Capture the cell that displays the provided text and extract its [X, Y] central coordinate. 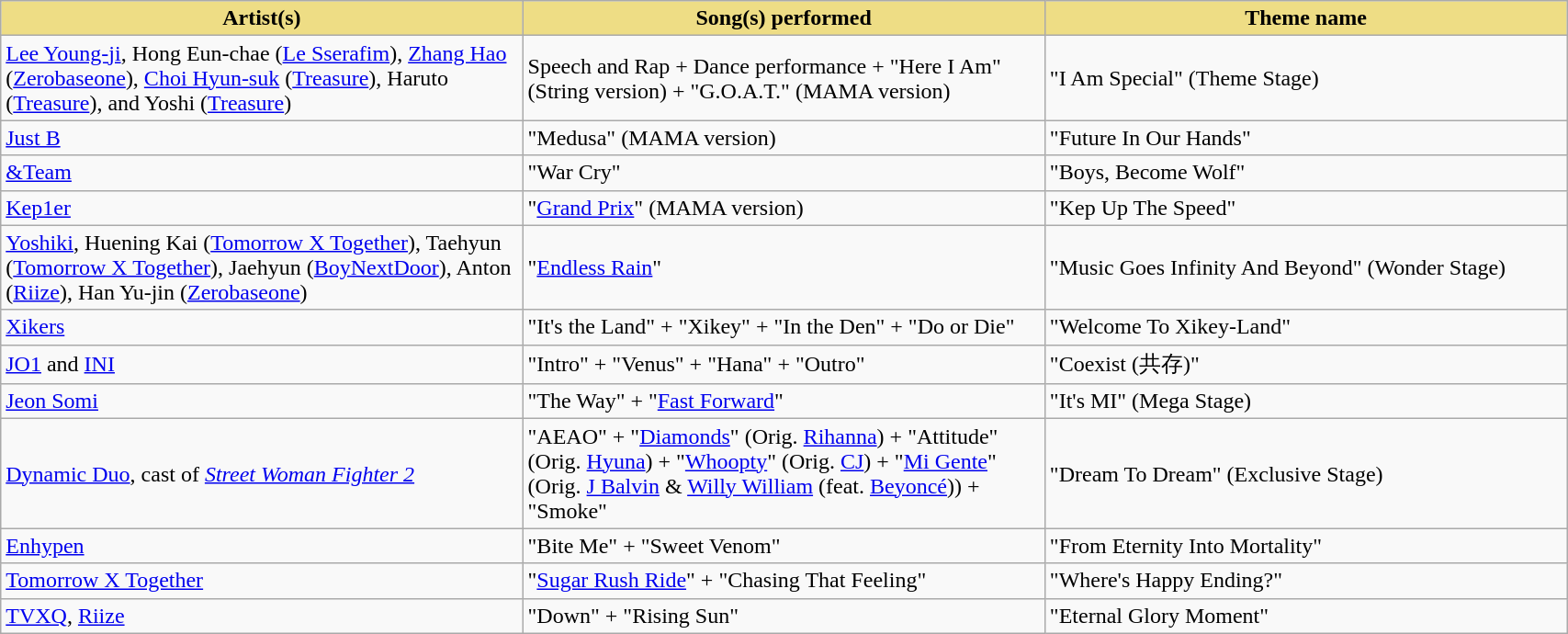
"Grand Prix" (MAMA version) [784, 208]
Speech and Rap + Dance performance + "Here I Am" (String version) + "G.O.A.T." (MAMA version) [784, 78]
TVXQ, Riize [262, 616]
&Team [262, 173]
JO1 and INI [262, 364]
"Boys, Become Wolf" [1305, 173]
"Coexist (共存)" [1305, 364]
"Eternal Glory Moment" [1305, 616]
"From Eternity Into Mortality" [1305, 546]
"It's MI" (Mega Stage) [1305, 402]
Theme name [1305, 18]
Just B [262, 138]
Enhypen [262, 546]
"The Way" + "Fast Forward" [784, 402]
Yoshiki, Huening Kai (Tomorrow X Together), Taehyun (Tomorrow X Together), Jaehyun (BoyNextDoor), Anton (Riize), Han Yu-jin (Zerobaseone) [262, 267]
Kep1er [262, 208]
"Welcome To Xikey-Land" [1305, 327]
"War Cry" [784, 173]
Xikers [262, 327]
"Where's Happy Ending?" [1305, 581]
"Down" + "Rising Sun" [784, 616]
Lee Young-ji, Hong Eun-chae (Le Sserafim), Zhang Hao (Zerobaseone), Choi Hyun-suk (Treasure), Haruto (Treasure), and Yoshi (Treasure) [262, 78]
"Bite Me" + "Sweet Venom" [784, 546]
"Kep Up The Speed" [1305, 208]
"Endless Rain" [784, 267]
"I Am Special" (Theme Stage) [1305, 78]
Jeon Somi [262, 402]
"Music Goes Infinity And Beyond" (Wonder Stage) [1305, 267]
"Sugar Rush Ride" + "Chasing That Feeling" [784, 581]
"It's the Land" + "Xikey" + "In the Den" + "Do or Die" [784, 327]
Tomorrow X Together [262, 581]
"Intro" + "Venus" + "Hana" + "Outro" [784, 364]
Song(s) performed [784, 18]
"Medusa" (MAMA version) [784, 138]
Dynamic Duo, cast of Street Woman Fighter 2 [262, 474]
Artist(s) [262, 18]
"Future In Our Hands" [1305, 138]
"Dream To Dream" (Exclusive Stage) [1305, 474]
